For the text-containing cell, return its midpoint in [x, y] coordinate format. 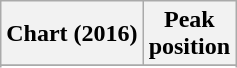
Peakposition [189, 34]
Chart (2016) [72, 34]
